Scan for the cell matching the given text and deliver its (X, Y) coordinate at center. 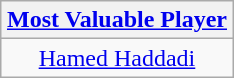
Hamed Haddadi (116, 58)
Most Valuable Player (116, 20)
